Pinpoint the cell where the given text exists, returning its [X, Y] midpoint coordinate. 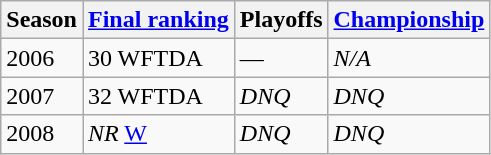
Final ranking [158, 20]
2006 [42, 58]
— [281, 58]
Championship [409, 20]
Season [42, 20]
Playoffs [281, 20]
2007 [42, 96]
32 WFTDA [158, 96]
2008 [42, 134]
30 WFTDA [158, 58]
N/A [409, 58]
NR W [158, 134]
